Scan for the cell matching the given text and deliver its [x, y] coordinate at center. 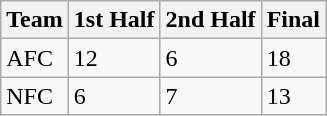
7 [210, 96]
AFC [35, 58]
12 [114, 58]
1st Half [114, 20]
Final [293, 20]
Team [35, 20]
NFC [35, 96]
13 [293, 96]
2nd Half [210, 20]
18 [293, 58]
